Identify which cell holds the provided text, then report its (x, y) central coordinate. 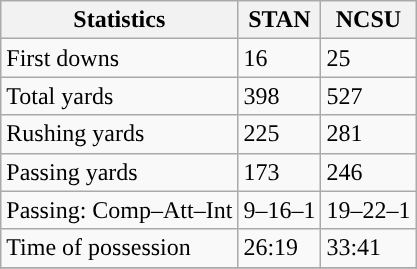
Time of possession (120, 248)
Passing yards (120, 172)
Total yards (120, 96)
281 (368, 134)
398 (280, 96)
9–16–1 (280, 210)
16 (280, 58)
246 (368, 172)
225 (280, 134)
NCSU (368, 20)
19–22–1 (368, 210)
173 (280, 172)
STAN (280, 20)
Rushing yards (120, 134)
First downs (120, 58)
527 (368, 96)
33:41 (368, 248)
Passing: Comp–Att–Int (120, 210)
Statistics (120, 20)
26:19 (280, 248)
25 (368, 58)
